Return the [x, y] coordinate for the center point of the cell that contains the specified text.  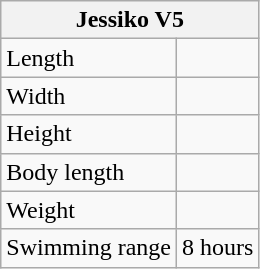
Jessiko V5 [130, 20]
Width [89, 96]
Weight [89, 210]
8 hours [217, 248]
Swimming range [89, 248]
Height [89, 134]
Length [89, 58]
Body length [89, 172]
